Find where the given text appears and provide that cell's center as [X, Y] coordinate. 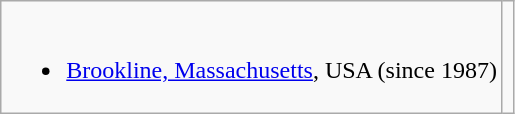
Brookline, Massachusetts, USA (since 1987) [252, 58]
